For the text-containing cell, return its midpoint in [X, Y] coordinate format. 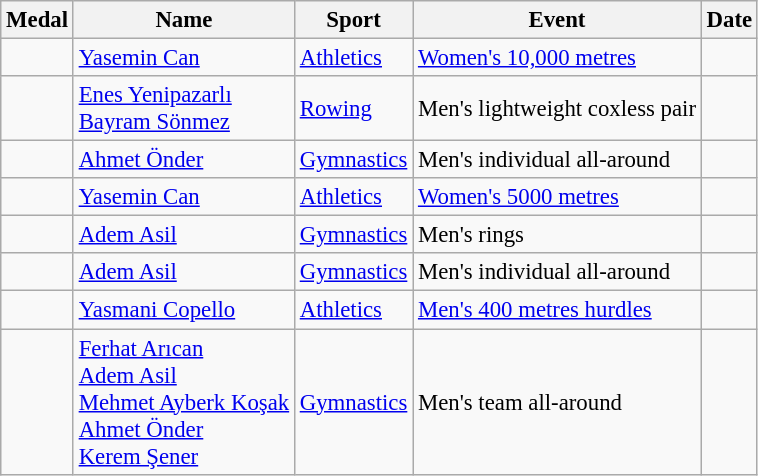
Rowing [353, 108]
Men's 400 metres hurdles [558, 310]
Enes YenipazarlıBayram Sönmez [184, 108]
Men's team all-around [558, 402]
Medal [38, 20]
Men's rings [558, 235]
Men's lightweight coxless pair [558, 108]
Name [184, 20]
Yasmani Copello [184, 310]
Ahmet Önder [184, 160]
Event [558, 20]
Women's 10,000 metres [558, 58]
Women's 5000 metres [558, 197]
Ferhat ArıcanAdem AsilMehmet Ayberk KoşakAhmet ÖnderKerem Şener [184, 402]
Date [729, 20]
Sport [353, 20]
